Find where the given text appears and provide that cell's center as (X, Y) coordinate. 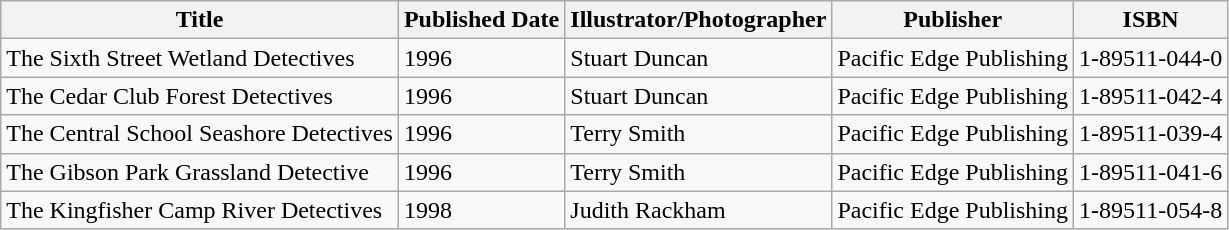
1998 (481, 210)
The Gibson Park Grassland Detective (200, 172)
1-89511-039-4 (1151, 134)
1-89511-042-4 (1151, 96)
Illustrator/Photographer (698, 20)
Publisher (953, 20)
Title (200, 20)
ISBN (1151, 20)
The Central School Seashore Detectives (200, 134)
The Cedar Club Forest Detectives (200, 96)
The Kingfisher Camp River Detectives (200, 210)
The Sixth Street Wetland Detectives (200, 58)
1-89511-054-8 (1151, 210)
1-89511-044-0 (1151, 58)
Judith Rackham (698, 210)
Published Date (481, 20)
1-89511-041-6 (1151, 172)
